Return the [X, Y] coordinate for the center point of the cell that contains the specified text.  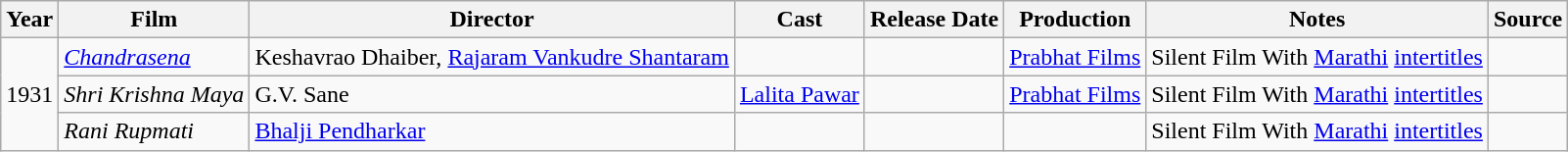
Bhalji Pendharkar [491, 131]
Film [155, 20]
Source [1527, 20]
G.V. Sane [491, 94]
Lalita Pawar [799, 94]
1931 [29, 94]
Year [29, 20]
Chandrasena [155, 57]
Shri Krishna Maya [155, 94]
Keshavrao Dhaiber, Rajaram Vankudre Shantaram [491, 57]
Production [1075, 20]
Cast [799, 20]
Release Date [934, 20]
Notes [1317, 20]
Rani Rupmati [155, 131]
Director [491, 20]
